From the cell containing the given text, extract its center point as (x, y) coordinate. 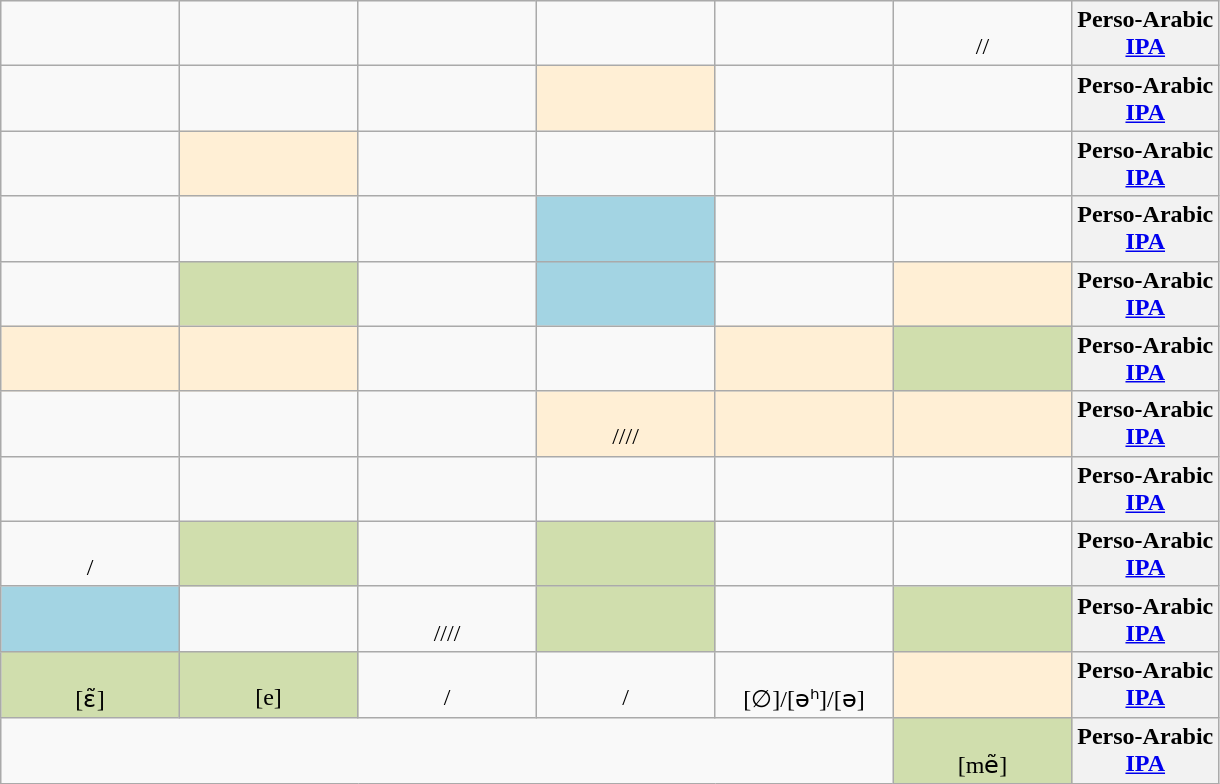
[ə]/[əʰ]/[∅] (804, 684)
[e] (268, 684)
[ɛ̃] (90, 684)
// (982, 34)
[mẽ] (982, 750)
